Detect which cell encompasses the target text, then output its (X, Y) center coordinate. 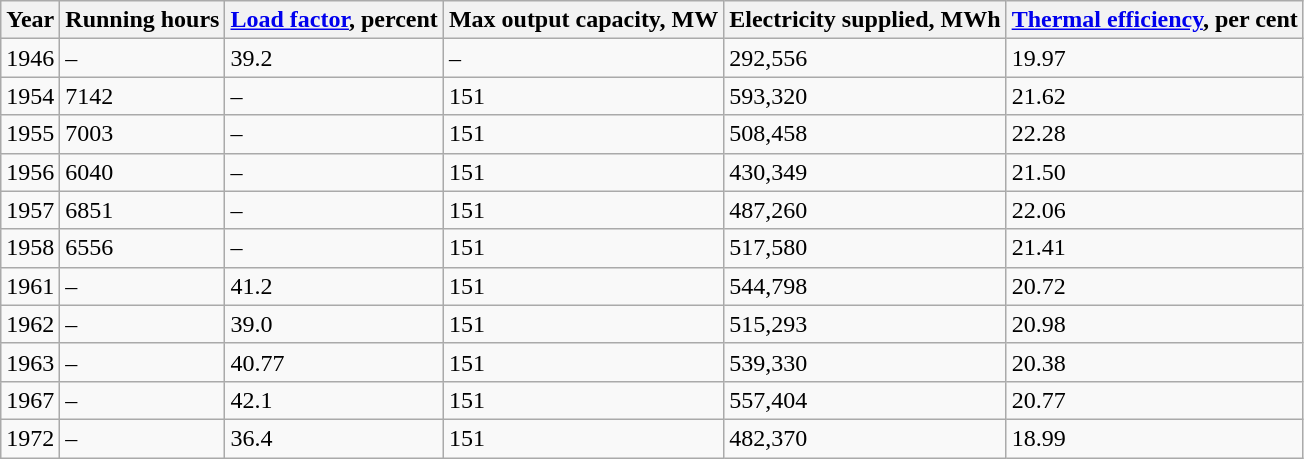
22.06 (1154, 210)
1955 (30, 134)
544,798 (865, 286)
41.2 (334, 286)
6040 (142, 172)
21.50 (1154, 172)
21.41 (1154, 248)
482,370 (865, 438)
6556 (142, 248)
1962 (30, 324)
Load factor, percent (334, 20)
539,330 (865, 362)
487,260 (865, 210)
430,349 (865, 172)
517,580 (865, 248)
1958 (30, 248)
Thermal efficiency, per cent (1154, 20)
1961 (30, 286)
20.72 (1154, 286)
19.97 (1154, 58)
7142 (142, 96)
508,458 (865, 134)
1956 (30, 172)
20.77 (1154, 400)
Year (30, 20)
Electricity supplied, MWh (865, 20)
7003 (142, 134)
40.77 (334, 362)
39.0 (334, 324)
292,556 (865, 58)
557,404 (865, 400)
Running hours (142, 20)
1954 (30, 96)
1963 (30, 362)
1957 (30, 210)
1972 (30, 438)
18.99 (1154, 438)
Max output capacity, MW (583, 20)
1946 (30, 58)
515,293 (865, 324)
1967 (30, 400)
20.98 (1154, 324)
21.62 (1154, 96)
593,320 (865, 96)
22.28 (1154, 134)
20.38 (1154, 362)
39.2 (334, 58)
42.1 (334, 400)
6851 (142, 210)
36.4 (334, 438)
